For the text-containing cell, return its midpoint in (X, Y) coordinate format. 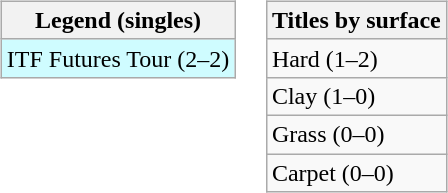
Legend (singles) (118, 20)
Grass (0–0) (356, 134)
ITF Futures Tour (2–2) (118, 58)
Clay (1–0) (356, 96)
Hard (1–2) (356, 58)
Carpet (0–0) (356, 173)
Titles by surface (356, 20)
